Extract the [X, Y] coordinate from the center of the cell holding the provided text.  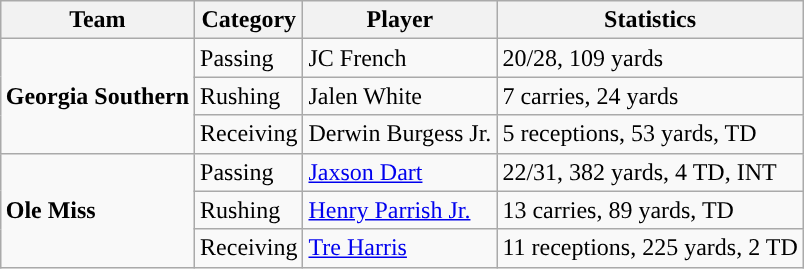
Ole Miss [97, 210]
20/28, 109 yards [650, 58]
Category [249, 20]
Henry Parrish Jr. [400, 210]
22/31, 382 yards, 4 TD, INT [650, 172]
JC French [400, 58]
13 carries, 89 yards, TD [650, 210]
11 receptions, 225 yards, 2 TD [650, 248]
Tre Harris [400, 248]
Derwin Burgess Jr. [400, 134]
Jalen White [400, 96]
Player [400, 20]
Georgia Southern [97, 96]
5 receptions, 53 yards, TD [650, 134]
Team [97, 20]
7 carries, 24 yards [650, 96]
Jaxson Dart [400, 172]
Statistics [650, 20]
